Extract the [x, y] coordinate from the center of the cell holding the provided text.  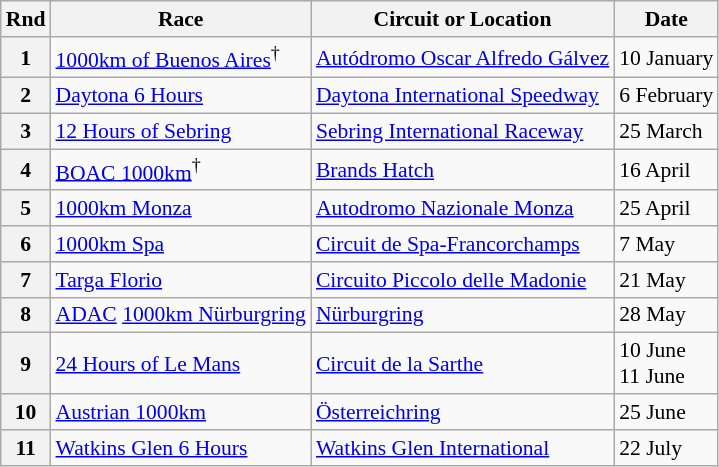
7 May [666, 244]
6 February [666, 96]
ADAC 1000km Nürburgring [180, 316]
11 [26, 448]
1000km of Buenos Aires† [180, 58]
Targa Florio [180, 280]
Autódromo Oscar Alfredo Gálvez [462, 58]
Circuit or Location [462, 19]
Österreichring [462, 412]
22 July [666, 448]
7 [26, 280]
8 [26, 316]
1000km Monza [180, 209]
12 Hours of Sebring [180, 132]
2 [26, 96]
Rnd [26, 19]
28 May [666, 316]
10 [26, 412]
BOAC 1000km† [180, 170]
3 [26, 132]
16 April [666, 170]
Brands Hatch [462, 170]
4 [26, 170]
10 June11 June [666, 364]
Watkins Glen International [462, 448]
Nürburgring [462, 316]
6 [26, 244]
Daytona 6 Hours [180, 96]
Circuit de la Sarthe [462, 364]
10 January [666, 58]
Circuito Piccolo delle Madonie [462, 280]
1 [26, 58]
Sebring International Raceway [462, 132]
Daytona International Speedway [462, 96]
9 [26, 364]
Race [180, 19]
Circuit de Spa-Francorchamps [462, 244]
Watkins Glen 6 Hours [180, 448]
5 [26, 209]
21 May [666, 280]
25 April [666, 209]
Autodromo Nazionale Monza [462, 209]
24 Hours of Le Mans [180, 364]
25 June [666, 412]
Date [666, 19]
25 March [666, 132]
1000km Spa [180, 244]
Austrian 1000km [180, 412]
